Find where the given text appears and provide that cell's center as (x, y) coordinate. 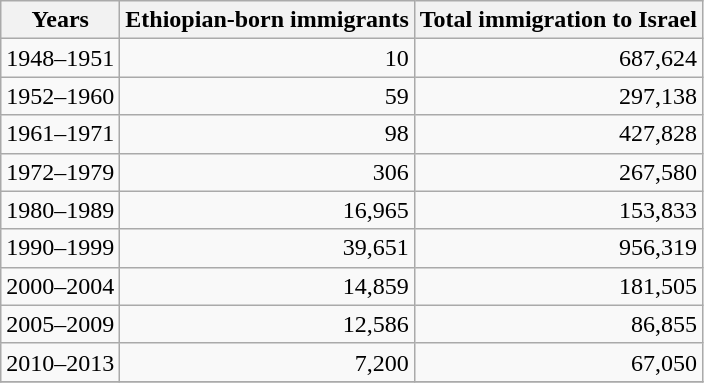
12,586 (267, 324)
1961–1971 (60, 134)
1980–1989 (60, 210)
1948–1951 (60, 58)
39,651 (267, 248)
Ethiopian-born immigrants (267, 20)
86,855 (558, 324)
2000–2004 (60, 286)
14,859 (267, 286)
1990–1999 (60, 248)
10 (267, 58)
306 (267, 172)
1972–1979 (60, 172)
687,624 (558, 58)
2005–2009 (60, 324)
67,050 (558, 362)
267,580 (558, 172)
181,505 (558, 286)
7,200 (267, 362)
59 (267, 96)
153,833 (558, 210)
Years (60, 20)
956,319 (558, 248)
1952–1960 (60, 96)
297,138 (558, 96)
2010–2013 (60, 362)
16,965 (267, 210)
427,828 (558, 134)
Total immigration to Israel (558, 20)
98 (267, 134)
